Return the [X, Y] coordinate for the center point of the cell that contains the specified text.  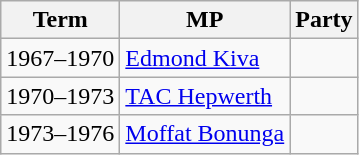
Party [324, 20]
1973–1976 [60, 134]
MP [205, 20]
Moffat Bonunga [205, 134]
Edmond Kiva [205, 58]
1967–1970 [60, 58]
Term [60, 20]
1970–1973 [60, 96]
TAC Hepwerth [205, 96]
